Return the (x, y) coordinate for the center point of the cell that contains the specified text.  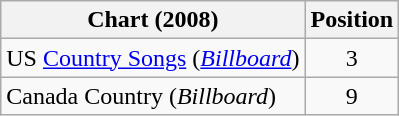
9 (352, 96)
3 (352, 58)
Canada Country (Billboard) (153, 96)
Position (352, 20)
US Country Songs (Billboard) (153, 58)
Chart (2008) (153, 20)
